Detect which cell encompasses the target text, then output its [X, Y] center coordinate. 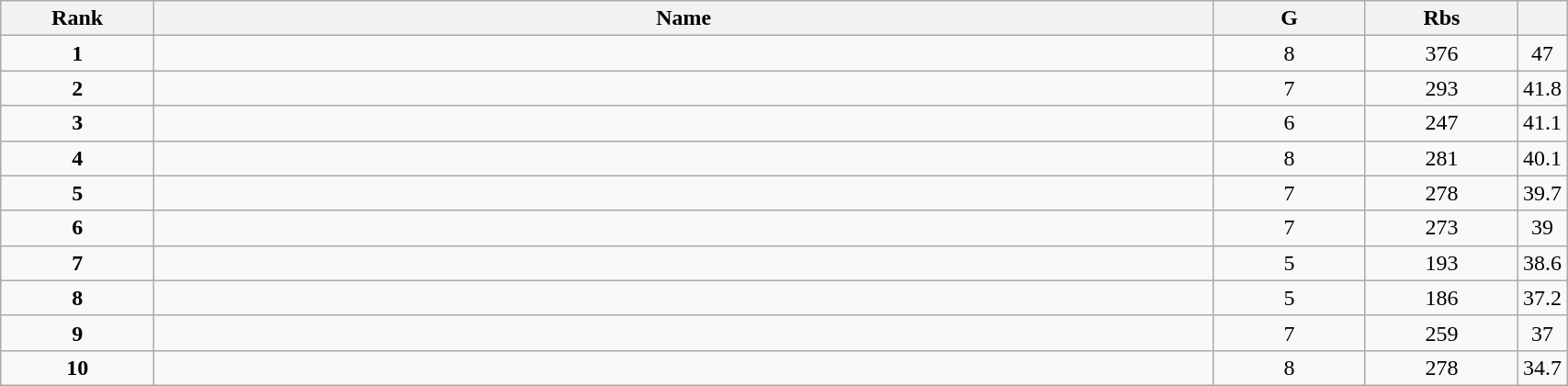
39 [1543, 228]
259 [1441, 333]
1 [77, 53]
41.8 [1543, 88]
Name [683, 18]
9 [77, 333]
273 [1441, 228]
39.7 [1543, 193]
34.7 [1543, 368]
4 [77, 158]
41.1 [1543, 123]
2 [77, 88]
3 [77, 123]
10 [77, 368]
47 [1543, 53]
293 [1441, 88]
247 [1441, 123]
37.2 [1543, 298]
G [1290, 18]
38.6 [1543, 263]
186 [1441, 298]
193 [1441, 263]
Rank [77, 18]
376 [1441, 53]
37 [1543, 333]
40.1 [1543, 158]
281 [1441, 158]
Rbs [1441, 18]
